Capture the cell that displays the provided text and extract its (X, Y) central coordinate. 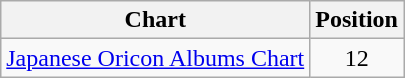
Position (357, 20)
Japanese Oricon Albums Chart (156, 58)
12 (357, 58)
Chart (156, 20)
